Find where the given text appears and provide that cell's center as (x, y) coordinate. 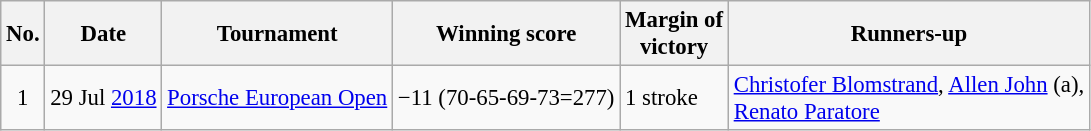
1 stroke (674, 98)
No. (23, 34)
Christofer Blomstrand, Allen John (a), Renato Paratore (908, 98)
1 (23, 98)
Margin ofvictory (674, 34)
Porsche European Open (278, 98)
−11 (70-65-69-73=277) (506, 98)
Date (104, 34)
Winning score (506, 34)
29 Jul 2018 (104, 98)
Tournament (278, 34)
Runners-up (908, 34)
